Pinpoint the cell where the given text exists, returning its (X, Y) midpoint coordinate. 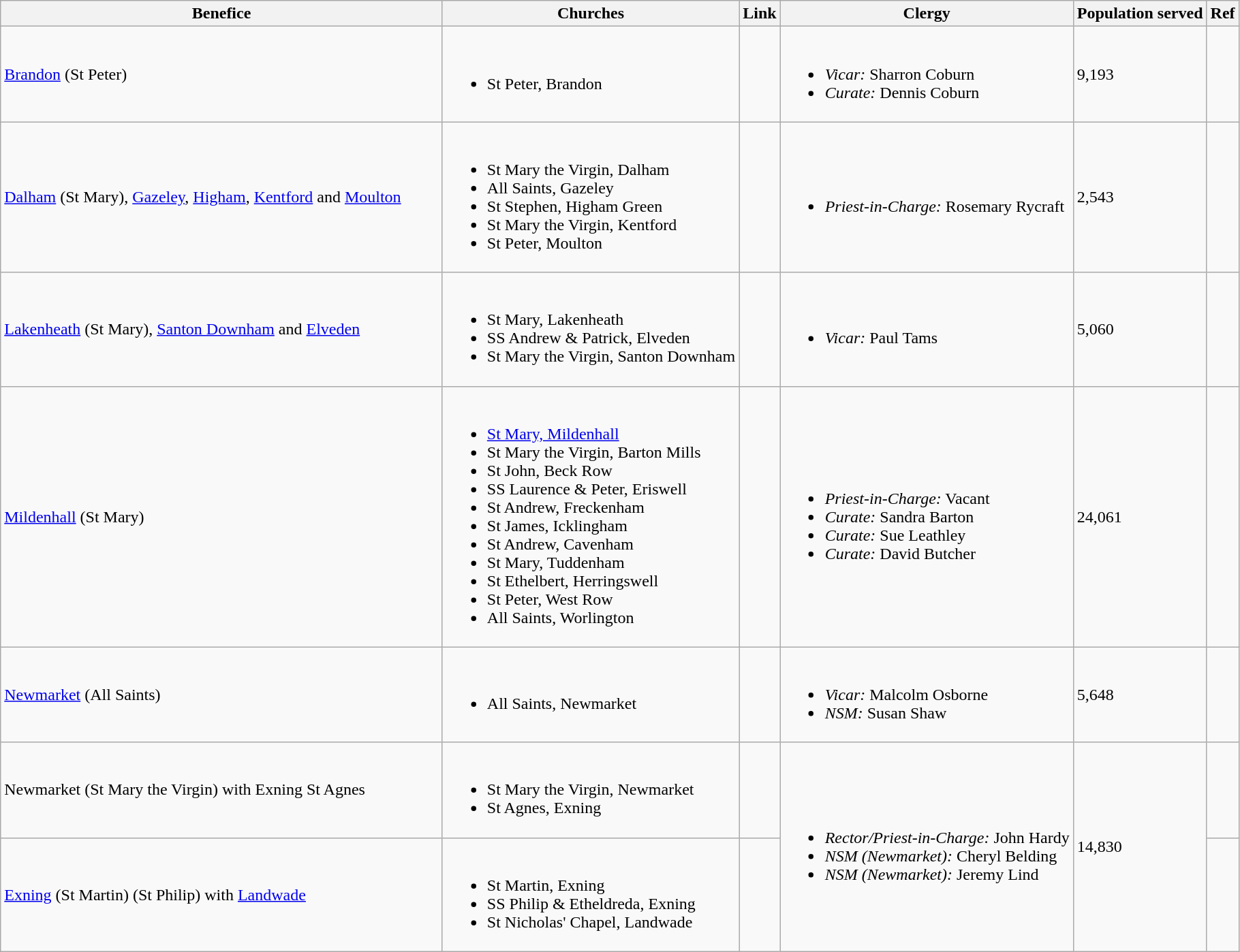
Churches (590, 14)
St Mary the Virgin, DalhamAll Saints, GazeleySt Stephen, Higham GreenSt Mary the Virgin, KentfordSt Peter, Moulton (590, 197)
Priest-in-Charge: VacantCurate: Sandra BartonCurate: Sue LeathleyCurate: David Butcher (927, 516)
Dalham (St Mary), Gazeley, Higham, Kentford and Moulton (222, 197)
St Martin, ExningSS Philip & Etheldreda, ExningSt Nicholas' Chapel, Landwade (590, 895)
Brandon (St Peter) (222, 74)
9,193 (1140, 74)
5,648 (1140, 695)
24,061 (1140, 516)
St Peter, Brandon (590, 74)
Vicar: Malcolm OsborneNSM: Susan Shaw (927, 695)
Population served (1140, 14)
5,060 (1140, 330)
Vicar: Paul Tams (927, 330)
14,830 (1140, 847)
St Mary, LakenheathSS Andrew & Patrick, ElvedenSt Mary the Virgin, Santon Downham (590, 330)
Lakenheath (St Mary), Santon Downham and Elveden (222, 330)
All Saints, Newmarket (590, 695)
2,543 (1140, 197)
Benefice (222, 14)
Priest-in-Charge: Rosemary Rycraft (927, 197)
Newmarket (St Mary the Virgin) with Exning St Agnes (222, 790)
Newmarket (All Saints) (222, 695)
Exning (St Martin) (St Philip) with Landwade (222, 895)
Rector/Priest-in-Charge: John HardyNSM (Newmarket): Cheryl BeldingNSM (Newmarket): Jeremy Lind (927, 847)
Vicar: Sharron CoburnCurate: Dennis Coburn (927, 74)
St Mary the Virgin, NewmarketSt Agnes, Exning (590, 790)
Ref (1222, 14)
Clergy (927, 14)
Link (760, 14)
Mildenhall (St Mary) (222, 516)
